Capture the cell that displays the provided text and extract its [X, Y] central coordinate. 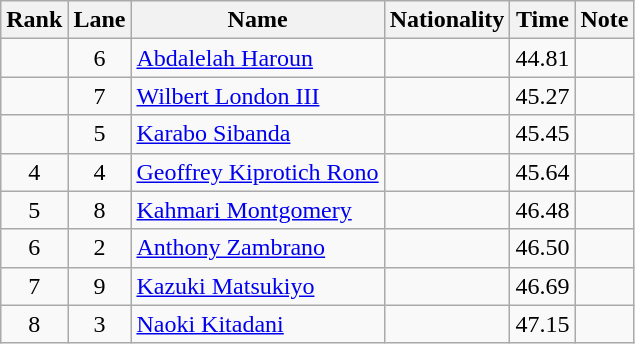
47.15 [542, 324]
Kazuki Matsukiyo [258, 286]
46.48 [542, 210]
46.69 [542, 286]
Rank [34, 20]
45.45 [542, 134]
46.50 [542, 248]
Time [542, 20]
Nationality [447, 20]
Wilbert London III [258, 96]
45.27 [542, 96]
Naoki Kitadani [258, 324]
Kahmari Montgomery [258, 210]
3 [100, 324]
Name [258, 20]
Geoffrey Kiprotich Rono [258, 172]
Anthony Zambrano [258, 248]
Karabo Sibanda [258, 134]
2 [100, 248]
45.64 [542, 172]
Abdalelah Haroun [258, 58]
Note [604, 20]
9 [100, 286]
44.81 [542, 58]
Lane [100, 20]
